Find where the given text appears and provide that cell's center as [X, Y] coordinate. 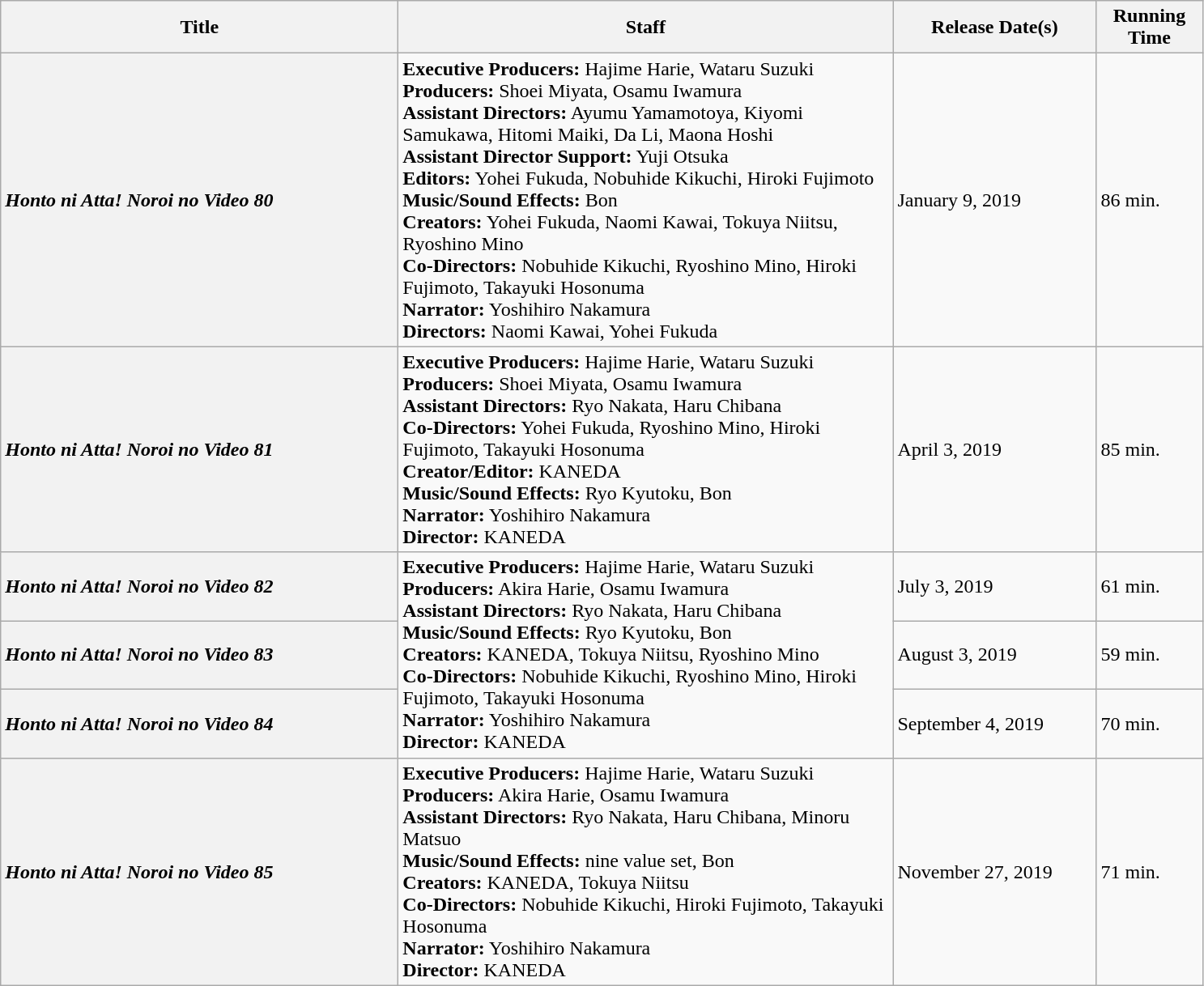
Honto ni Atta! Noroi no Video 82 [199, 586]
Honto ni Atta! Noroi no Video 83 [199, 656]
January 9, 2019 [994, 200]
Honto ni Atta! Noroi no Video 81 [199, 449]
Title [199, 28]
Honto ni Atta! Noroi no Video 84 [199, 724]
70 min. [1150, 724]
April 3, 2019 [994, 449]
85 min. [1150, 449]
Honto ni Atta! Noroi no Video 80 [199, 200]
July 3, 2019 [994, 586]
August 3, 2019 [994, 656]
Release Date(s) [994, 28]
Staff [646, 28]
September 4, 2019 [994, 724]
November 27, 2019 [994, 871]
Honto ni Atta! Noroi no Video 85 [199, 871]
71 min. [1150, 871]
Running Time [1150, 28]
59 min. [1150, 656]
61 min. [1150, 586]
86 min. [1150, 200]
